Capture the cell that displays the provided text and extract its (X, Y) central coordinate. 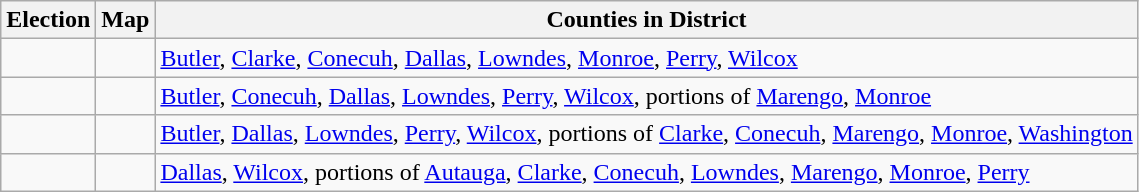
Butler, Conecuh, Dallas, Lowndes, Perry, Wilcox, portions of Marengo, Monroe (646, 96)
Election (48, 20)
Map (126, 20)
Counties in District (646, 20)
Butler, Clarke, Conecuh, Dallas, Lowndes, Monroe, Perry, Wilcox (646, 58)
Butler, Dallas, Lowndes, Perry, Wilcox, portions of Clarke, Conecuh, Marengo, Monroe, Washington (646, 134)
Dallas, Wilcox, portions of Autauga, Clarke, Conecuh, Lowndes, Marengo, Monroe, Perry (646, 172)
